Return [x, y] of the center of cell containing provided text 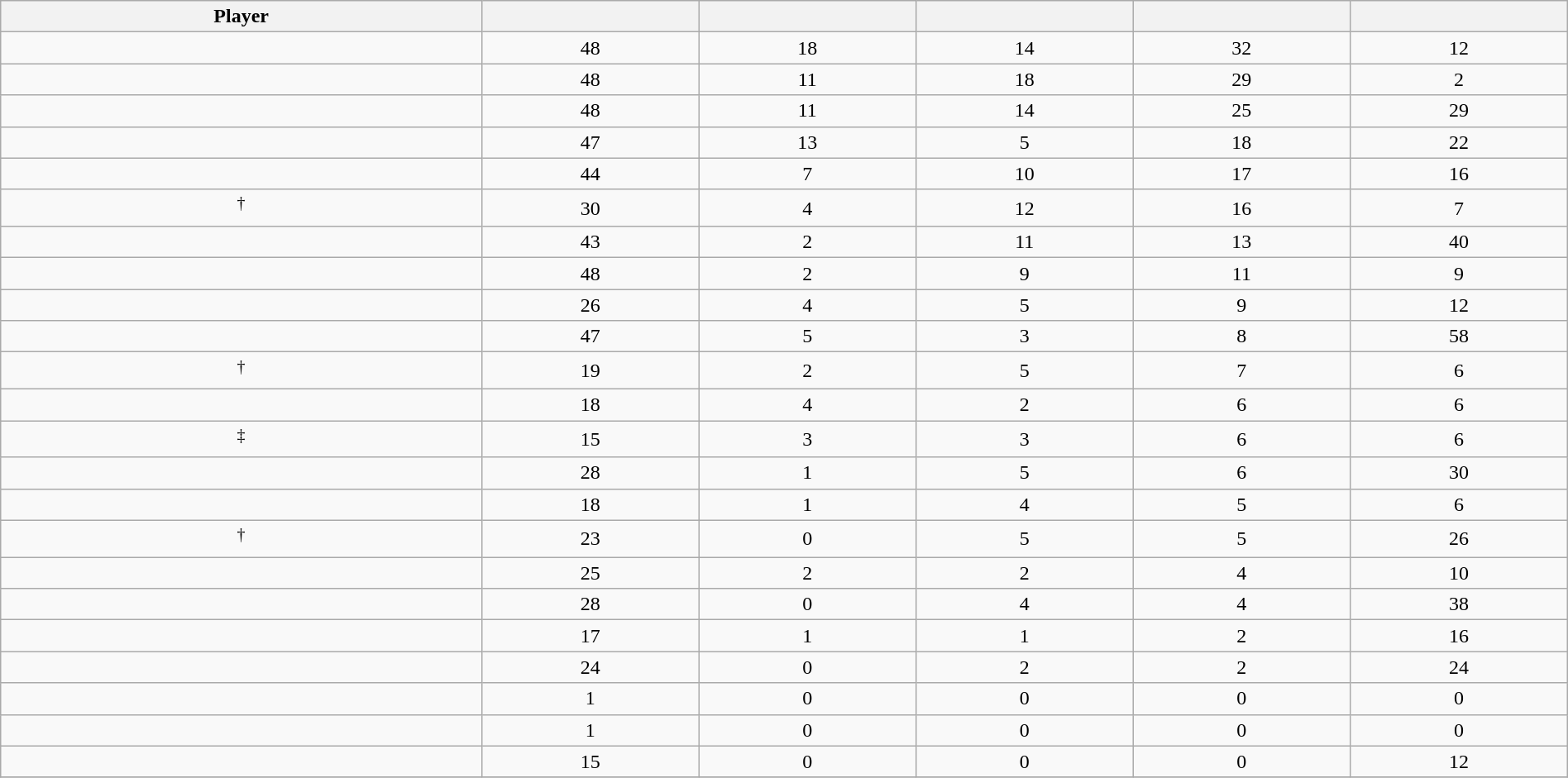
38 [1459, 604]
23 [590, 539]
43 [590, 242]
32 [1242, 48]
44 [590, 174]
Player [241, 17]
58 [1459, 336]
8 [1242, 336]
40 [1459, 242]
22 [1459, 142]
‡ [241, 440]
19 [590, 370]
